Pinpoint the cell where the given text exists, returning its [x, y] midpoint coordinate. 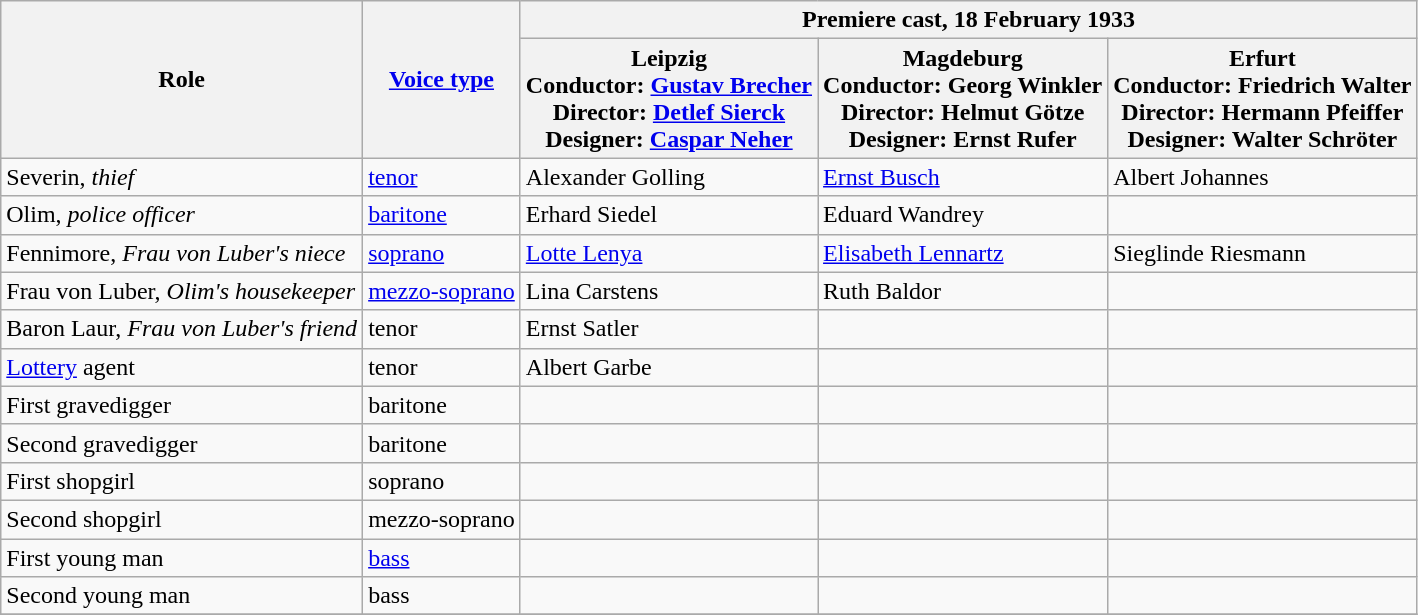
Albert Garbe [668, 367]
Premiere cast, 18 February 1933 [968, 20]
Lotte Lenya [668, 253]
Lina Carstens [668, 291]
Olim, police officer [182, 215]
Alexander Golling [668, 177]
Second young man [182, 596]
Ruth Baldor [963, 291]
LeipzigConductor: Gustav BrecherDirector: Detlef SierckDesigner: Caspar Neher [668, 98]
First shopgirl [182, 481]
ErfurtConductor: Friedrich WalterDirector: Hermann PfeifferDesigner: Walter Schröter [1262, 98]
First young man [182, 557]
Eduard Wandrey [963, 215]
Baron Laur, Frau von Luber's friend [182, 329]
Second shopgirl [182, 519]
MagdeburgConductor: Georg WinklerDirector: Helmut GötzeDesigner: Ernst Rufer [963, 98]
Elisabeth Lennartz [963, 253]
First gravedigger [182, 405]
Frau von Luber, Olim's housekeeper [182, 291]
Severin, thief [182, 177]
Voice type [442, 80]
Role [182, 80]
Second gravedigger [182, 443]
Fennimore, Frau von Luber's niece [182, 253]
Sieglinde Riesmann [1262, 253]
Ernst Busch [963, 177]
Albert Johannes [1262, 177]
Lottery agent [182, 367]
Ernst Satler [668, 329]
Erhard Siedel [668, 215]
